Extract the (x, y) coordinate from the center of the cell holding the provided text.  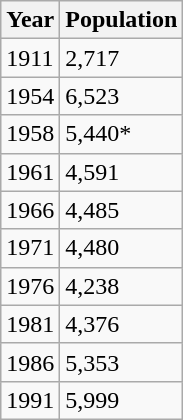
4,591 (122, 172)
2,717 (122, 58)
4,376 (122, 324)
5,999 (122, 400)
1961 (30, 172)
1966 (30, 210)
1958 (30, 134)
1954 (30, 96)
6,523 (122, 96)
1986 (30, 362)
1991 (30, 400)
Year (30, 20)
1976 (30, 286)
1981 (30, 324)
4,238 (122, 286)
1971 (30, 248)
4,480 (122, 248)
4,485 (122, 210)
1911 (30, 58)
Population (122, 20)
5,353 (122, 362)
5,440* (122, 134)
